Return the (x, y) coordinate for the center point of the cell that contains the specified text.  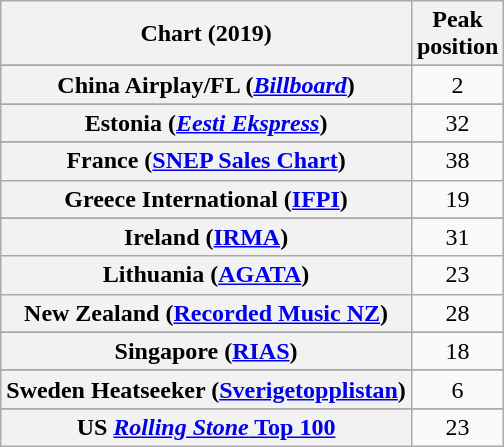
France (SNEP Sales Chart) (206, 161)
Sweden Heatseeker (Sverigetopplistan) (206, 389)
Lithuania (AGATA) (206, 275)
China Airplay/FL (Billboard) (206, 85)
Singapore (RIAS) (206, 351)
Ireland (IRMA) (206, 237)
2 (457, 85)
6 (457, 389)
New Zealand (Recorded Music NZ) (206, 313)
31 (457, 237)
Estonia (Eesti Ekspress) (206, 123)
38 (457, 161)
Peakposition (457, 34)
28 (457, 313)
19 (457, 199)
Greece International (IFPI) (206, 199)
18 (457, 351)
32 (457, 123)
US Rolling Stone Top 100 (206, 427)
Chart (2019) (206, 34)
